Output the [x, y] coordinate of the center of the cell containing the given text.  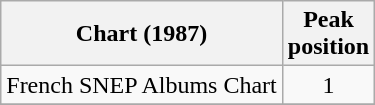
Chart (1987) [142, 34]
French SNEP Albums Chart [142, 85]
1 [328, 85]
Peakposition [328, 34]
